Provide the [x, y] coordinate of the cell's center where the given text is located.  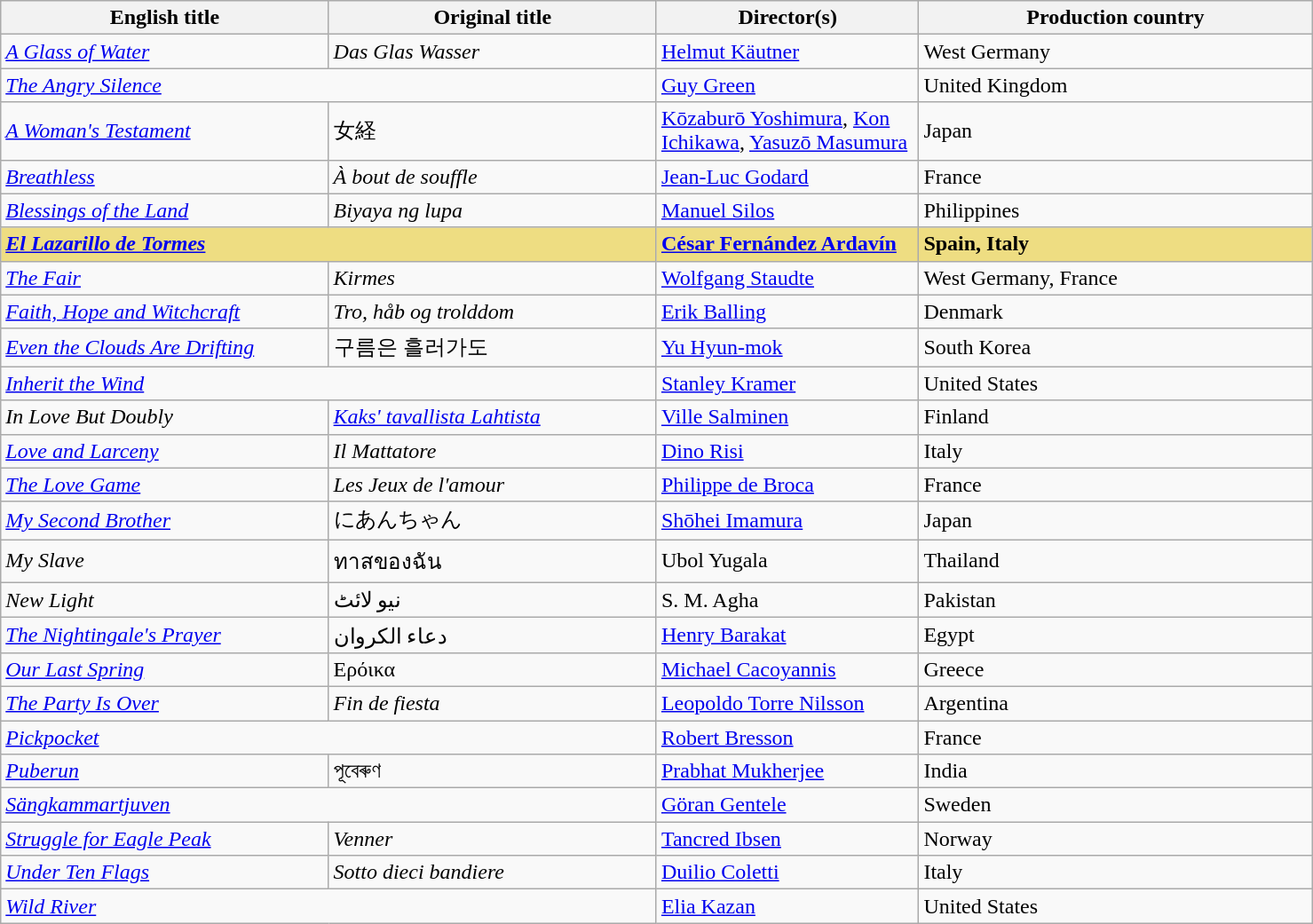
نیو لائٹ [492, 600]
South Korea [1115, 348]
Love and Larceny [165, 451]
Kirmes [492, 278]
Yu Hyun-mok [787, 348]
Elia Kazan [787, 906]
The Fair [165, 278]
S. M. Agha [787, 600]
Argentina [1115, 703]
In Love But Doubly [165, 417]
Greece [1115, 669]
Fin de fiesta [492, 703]
Faith, Hope and Witchcraft [165, 312]
A Woman's Testament [165, 131]
Das Glas Wasser [492, 51]
Helmut Käutner [787, 51]
The Party Is Over [165, 703]
구름은 흘러가도 [492, 348]
Sotto dieci bandiere [492, 873]
Henry Barakat [787, 636]
Venner [492, 839]
Norway [1115, 839]
The Angry Silence [328, 85]
César Fernández Ardavín [787, 244]
Ville Salminen [787, 417]
My Second Brother [165, 520]
Stanley Kramer [787, 383]
Philippe de Broca [787, 485]
Sängkammartjuven [328, 805]
Spain, Italy [1115, 244]
にあんちゃん [492, 520]
Guy Green [787, 85]
The Nightingale's Prayer [165, 636]
Pakistan [1115, 600]
Even the Clouds Are Drifting [165, 348]
Göran Gentele [787, 805]
Jean-Luc Godard [787, 177]
Kōzaburō Yoshimura, Kon Ichikawa, Yasuzō Masumura [787, 131]
Thailand [1115, 561]
The Love Game [165, 485]
Michael Cacoyannis [787, 669]
Puberun [165, 771]
Ερόικα [492, 669]
New Light [165, 600]
Struggle for Eagle Peak [165, 839]
Leopoldo Torre Nilsson [787, 703]
Biyaya ng lupa [492, 210]
United Kingdom [1115, 85]
Inherit the Wind [328, 383]
Our Last Spring [165, 669]
Pickpocket [328, 738]
Denmark [1115, 312]
Il Mattatore [492, 451]
Original title [492, 18]
Egypt [1115, 636]
Prabhat Mukherjee [787, 771]
Director(s) [787, 18]
Finland [1115, 417]
دعاء الكروان [492, 636]
Production country [1115, 18]
Manuel Silos [787, 210]
West Germany [1115, 51]
Sweden [1115, 805]
女経 [492, 131]
Breathless [165, 177]
English title [165, 18]
Philippines [1115, 210]
My Slave [165, 561]
Ubol Yugala [787, 561]
Under Ten Flags [165, 873]
Kaks' tavallista Lahtista [492, 417]
El Lazarillo de Tormes [328, 244]
Wild River [328, 906]
Dino Risi [787, 451]
A Glass of Water [165, 51]
Blessings of the Land [165, 210]
À bout de souffle [492, 177]
Tro, håb og trolddom [492, 312]
Duilio Coletti [787, 873]
পূবেৰুণ [492, 771]
West Germany, France [1115, 278]
India [1115, 771]
ทาสของฉัน [492, 561]
Erik Balling [787, 312]
Shōhei Imamura [787, 520]
Tancred Ibsen [787, 839]
Wolfgang Staudte [787, 278]
Les Jeux de l'amour [492, 485]
Robert Bresson [787, 738]
